Return (X, Y) of the center of cell containing provided text 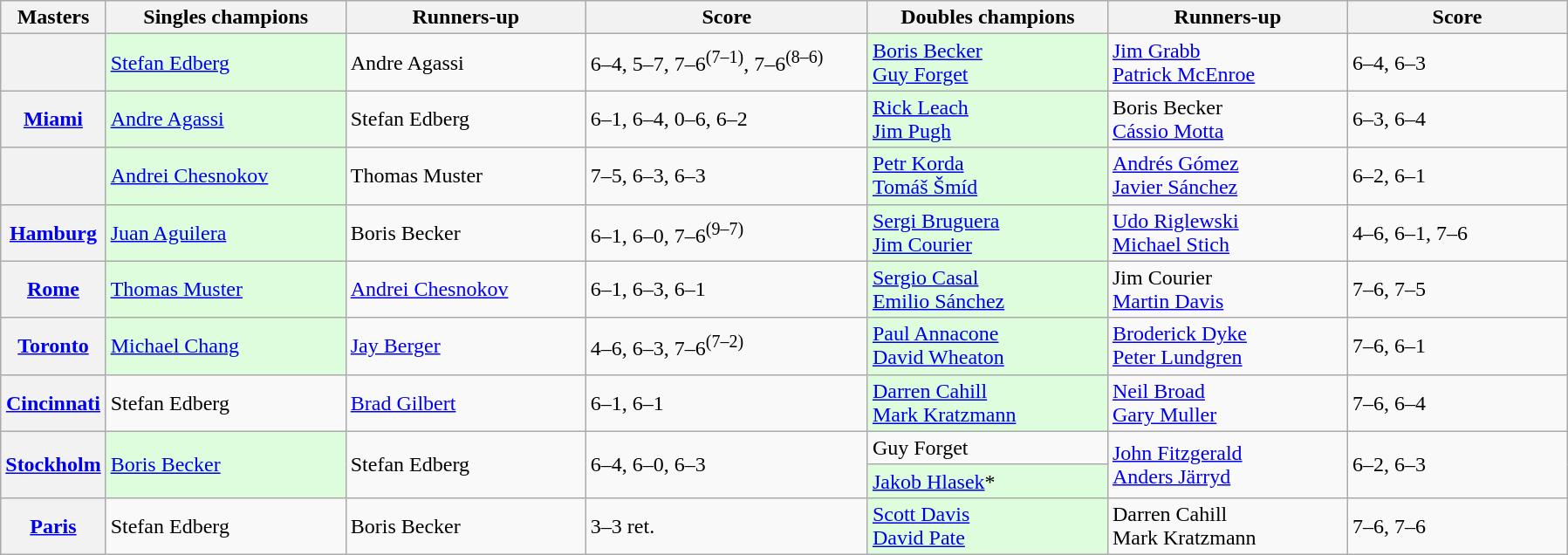
6–1, 6–1 (726, 403)
6–4, 6–0, 6–3 (726, 464)
Juan Aguilera (225, 232)
Andrés Gómez Javier Sánchez (1227, 176)
Toronto (53, 346)
Doubles champions (988, 17)
Paul Annacone David Wheaton (988, 346)
Broderick Dyke Peter Lundgren (1227, 346)
3–3 ret. (726, 525)
Miami (53, 119)
Stockholm (53, 464)
Neil Broad Gary Muller (1227, 403)
4–6, 6–3, 7–6(7–2) (726, 346)
7–6, 6–4 (1457, 403)
Singles champions (225, 17)
Jay Berger (466, 346)
6–2, 6–3 (1457, 464)
Rick Leach Jim Pugh (988, 119)
Udo Riglewski Michael Stich (1227, 232)
Rome (53, 290)
Jakob Hlasek* (988, 481)
6–1, 6–3, 6–1 (726, 290)
Boris Becker Guy Forget (988, 63)
Cincinnati (53, 403)
Boris Becker Cássio Motta (1227, 119)
7–6, 6–1 (1457, 346)
6–2, 6–1 (1457, 176)
Masters (53, 17)
Jim Grabb Patrick McEnroe (1227, 63)
Brad Gilbert (466, 403)
4–6, 6–1, 7–6 (1457, 232)
John Fitzgerald Anders Järryd (1227, 464)
6–3, 6–4 (1457, 119)
Sergio Casal Emilio Sánchez (988, 290)
6–4, 6–3 (1457, 63)
Michael Chang (225, 346)
Jim Courier Martin Davis (1227, 290)
6–4, 5–7, 7–6(7–1), 7–6(8–6) (726, 63)
Hamburg (53, 232)
6–1, 6–0, 7–6(9–7) (726, 232)
Scott Davis David Pate (988, 525)
Paris (53, 525)
7–6, 7–5 (1457, 290)
Sergi Bruguera Jim Courier (988, 232)
7–6, 7–6 (1457, 525)
7–5, 6–3, 6–3 (726, 176)
Guy Forget (988, 448)
Petr Korda Tomáš Šmíd (988, 176)
6–1, 6–4, 0–6, 6–2 (726, 119)
